Provide the [X, Y] coordinate of the cell's center where the given text is located.  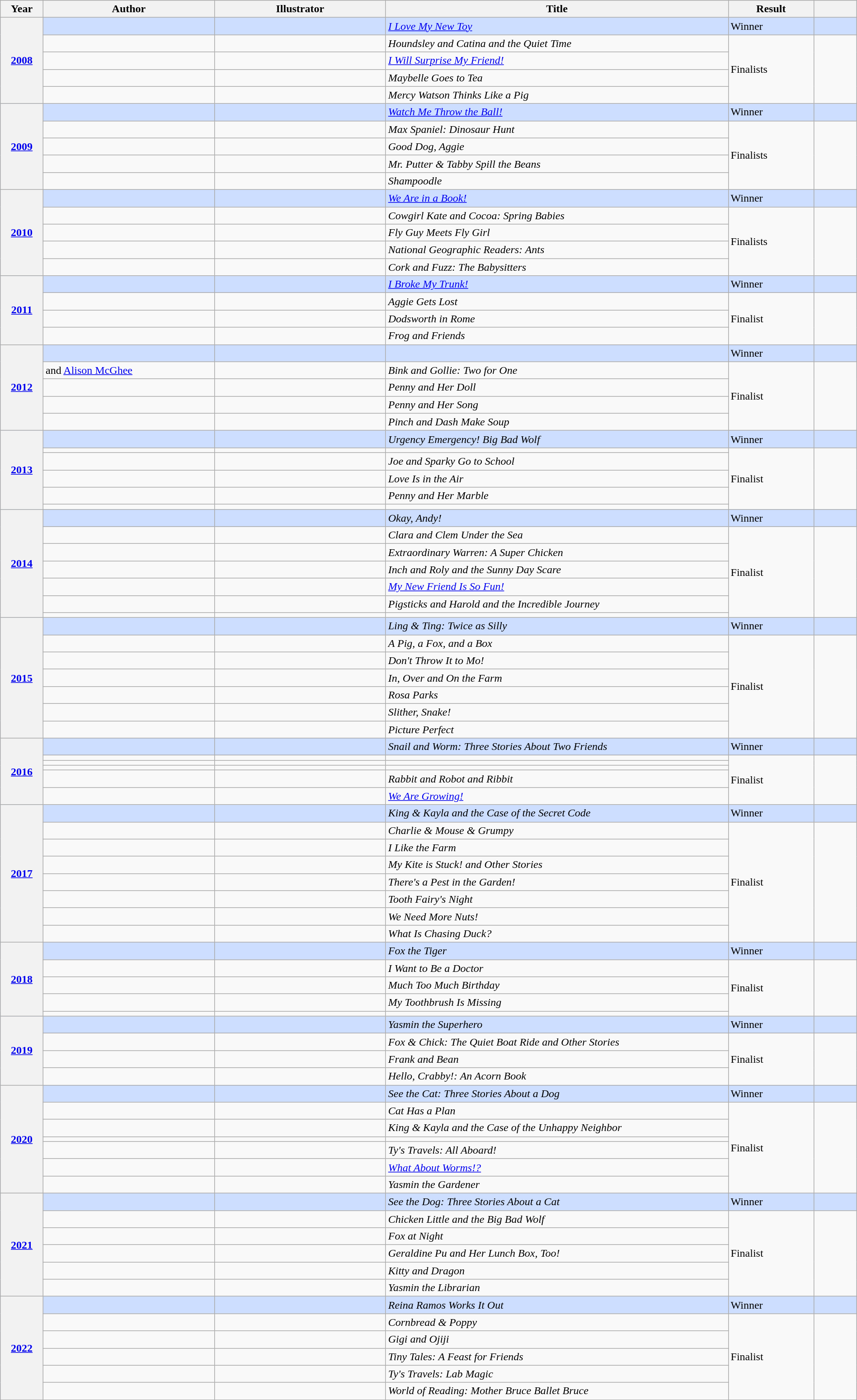
Max Spaniel: Dinosaur Hunt [557, 129]
2016 [22, 771]
and Alison McGhee [128, 370]
Pinch and Dash Make Soup [557, 422]
Tiny Tales: A Feast for Friends [557, 1357]
Chicken Little and the Big Bad Wolf [557, 1219]
I Broke My Trunk! [557, 284]
Slither, Snake! [557, 712]
Year [22, 9]
My Toothbrush Is Missing [557, 1003]
King & Kayla and the Case of the Secret Code [557, 813]
Houndsley and Catina and the Quiet Time [557, 43]
Urgency Emergency! Big Bad Wolf [557, 439]
Gigi and Ojiji [557, 1339]
Frog and Friends [557, 336]
What About Worms!? [557, 1167]
Snail and Worm: Three Stories About Two Friends [557, 747]
See the Dog: Three Stories About a Cat [557, 1202]
I Love My New Toy [557, 26]
Cornbread & Poppy [557, 1322]
Fox at Night [557, 1236]
Extraordinary Warren: A Super Chicken [557, 552]
Tooth Fairy's Night [557, 899]
Joe and Sparky Go to School [557, 461]
Pigsticks and Harold and the Incredible Journey [557, 604]
Charlie & Mouse & Grumpy [557, 830]
Cat Has a Plan [557, 1111]
2020 [22, 1139]
Much Too Much Birthday [557, 985]
Title [557, 9]
There's a Pest in the Garden! [557, 882]
Don't Throw It to Mo! [557, 660]
Cowgirl Kate and Cocoa: Spring Babies [557, 216]
2008 [22, 61]
Penny and Her Song [557, 405]
Okay, Andy! [557, 518]
2010 [22, 232]
2019 [22, 1051]
Fox & Chick: The Quiet Boat Ride and Other Stories [557, 1042]
Yasmin the Superhero [557, 1025]
Yasmin the Librarian [557, 1288]
2011 [22, 310]
2014 [22, 563]
Frank and Bean [557, 1059]
We Are in a Book! [557, 198]
Mercy Watson Thinks Like a Pig [557, 95]
Maybelle Goes to Tea [557, 78]
Yasmin the Gardener [557, 1184]
Hello, Crabby!: An Acorn Book [557, 1076]
Author [128, 9]
I Want to Be a Doctor [557, 968]
2018 [22, 979]
World of Reading: Mother Bruce Ballet Bruce [557, 1391]
Cork and Fuzz: The Babysitters [557, 267]
Picture Perfect [557, 729]
Love Is in the Air [557, 479]
Fly Guy Meets Fly Girl [557, 233]
2013 [22, 470]
Penny and Her Marble [557, 496]
Watch Me Throw the Ball! [557, 112]
In, Over and On the Farm [557, 678]
Ty's Travels: All Aboard! [557, 1150]
Clara and Clem Under the Sea [557, 535]
Shampoodle [557, 181]
Rosa Parks [557, 695]
Dodsworth in Rome [557, 319]
2017 [22, 873]
Geraldine Pu and Her Lunch Box, Too! [557, 1254]
King & Kayla and the Case of the Unhappy Neighbor [557, 1128]
National Geographic Readers: Ants [557, 250]
Inch and Roly and the Sunny Day Scare [557, 570]
2022 [22, 1348]
Bink and Gollie: Two for One [557, 370]
Penny and Her Doll [557, 387]
A Pig, a Fox, and a Box [557, 643]
2021 [22, 1244]
I Will Surprise My Friend! [557, 61]
We Are Growing! [557, 796]
Fox the Tiger [557, 951]
2012 [22, 387]
2015 [22, 678]
Result [771, 9]
Good Dog, Aggie [557, 146]
Ling & Ting: Twice as Silly [557, 626]
Rabbit and Robot and Ribbit [557, 779]
Reina Ramos Works It Out [557, 1305]
I Like the Farm [557, 848]
Mr. Putter & Tabby Spill the Beans [557, 164]
Aggie Gets Lost [557, 302]
Ty's Travels: Lab Magic [557, 1374]
What Is Chasing Duck? [557, 933]
2009 [22, 146]
See the Cat: Three Stories About a Dog [557, 1094]
My Kite is Stuck! and Other Stories [557, 865]
We Need More Nuts! [557, 916]
My New Friend Is So Fun! [557, 587]
Illustrator [300, 9]
Kitty and Dragon [557, 1271]
